Determine the [x, y] coordinate at the center of the cell enclosing the given text.  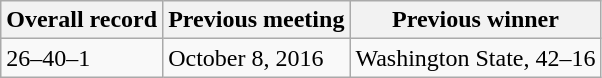
Washington State, 42–16 [476, 58]
Previous winner [476, 20]
Previous meeting [256, 20]
Overall record [82, 20]
26–40–1 [82, 58]
October 8, 2016 [256, 58]
